Pinpoint the cell where the given text exists, returning its [x, y] midpoint coordinate. 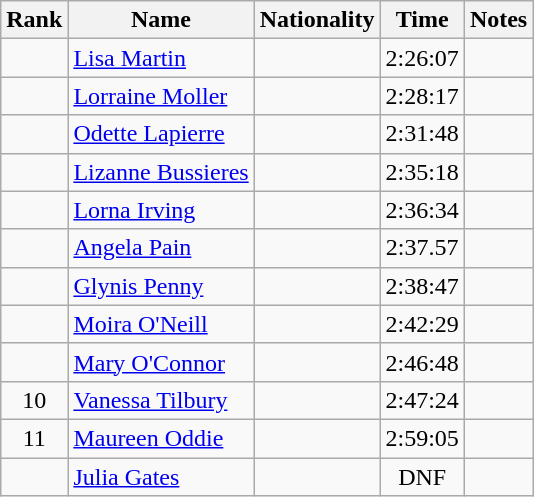
Rank [34, 20]
Vanessa Tilbury [161, 400]
Lorna Irving [161, 210]
Maureen Oddie [161, 438]
10 [34, 400]
2:47:24 [422, 400]
2:38:47 [422, 286]
Moira O'Neill [161, 324]
Name [161, 20]
2:31:48 [422, 134]
2:59:05 [422, 438]
2:35:18 [422, 172]
Time [422, 20]
Odette Lapierre [161, 134]
2:46:48 [422, 362]
Angela Pain [161, 248]
Julia Gates [161, 477]
Glynis Penny [161, 286]
2:42:29 [422, 324]
2:37.57 [422, 248]
Lisa Martin [161, 58]
2:36:34 [422, 210]
2:26:07 [422, 58]
Lizanne Bussieres [161, 172]
Mary O'Connor [161, 362]
Lorraine Moller [161, 96]
11 [34, 438]
2:28:17 [422, 96]
DNF [422, 477]
Nationality [317, 20]
Notes [498, 20]
